Search for the cell housing the specified text and yield its (X, Y) center coordinate. 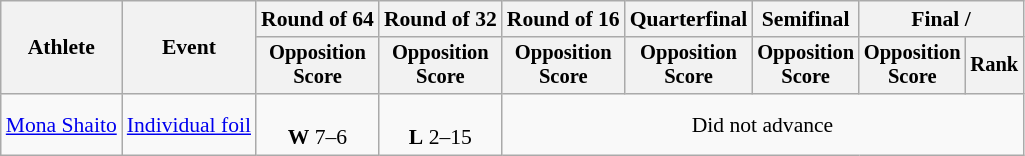
Rank (995, 66)
Round of 64 (318, 19)
Round of 32 (440, 19)
Final / (941, 19)
Athlete (62, 48)
W 7–6 (318, 124)
Event (189, 48)
Semifinal (806, 19)
L 2–15 (440, 124)
Quarterfinal (689, 19)
Did not advance (762, 124)
Individual foil (189, 124)
Mona Shaito (62, 124)
Round of 16 (564, 19)
